Provide the [X, Y] coordinate of the cell's center where the given text is located.  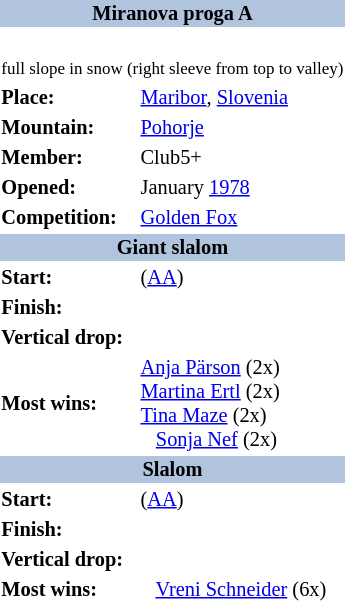
full slope in snow (right sleeve from top to valley) [172, 56]
Anja Pärson (2x) Martina Ertl (2x) Tina Maze (2x) Sonja Nef (2x) [242, 404]
January 1978 [242, 188]
Golden Fox [242, 218]
Giant slalom [172, 248]
Pohorje [242, 128]
Most wins: [68, 404]
Place: [68, 98]
Competition: [68, 218]
Slalom [172, 470]
Miranova proga A [172, 14]
Club5+ [242, 158]
Member: [68, 158]
Maribor, Slovenia [242, 98]
Mountain: [68, 128]
Opened: [68, 188]
